Return (X, Y) of the center of cell containing provided text 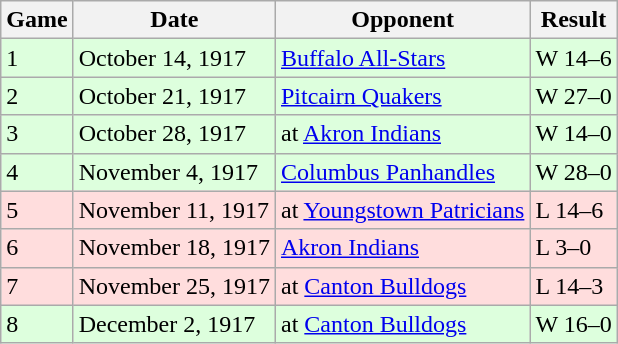
November 18, 1917 (174, 248)
at Akron Indians (402, 134)
W 14–6 (574, 58)
November 11, 1917 (174, 210)
Columbus Panhandles (402, 172)
Date (174, 20)
October 21, 1917 (174, 96)
L 3–0 (574, 248)
November 4, 1917 (174, 172)
November 25, 1917 (174, 286)
Game (37, 20)
2 (37, 96)
October 14, 1917 (174, 58)
W 28–0 (574, 172)
December 2, 1917 (174, 324)
7 (37, 286)
Pitcairn Quakers (402, 96)
1 (37, 58)
W 16–0 (574, 324)
3 (37, 134)
Buffalo All-Stars (402, 58)
W 14–0 (574, 134)
W 27–0 (574, 96)
8 (37, 324)
at Youngstown Patricians (402, 210)
October 28, 1917 (174, 134)
4 (37, 172)
Akron Indians (402, 248)
Opponent (402, 20)
6 (37, 248)
5 (37, 210)
L 14–3 (574, 286)
Result (574, 20)
L 14–6 (574, 210)
